Return the (X, Y) coordinate for the center point of the cell that contains the specified text.  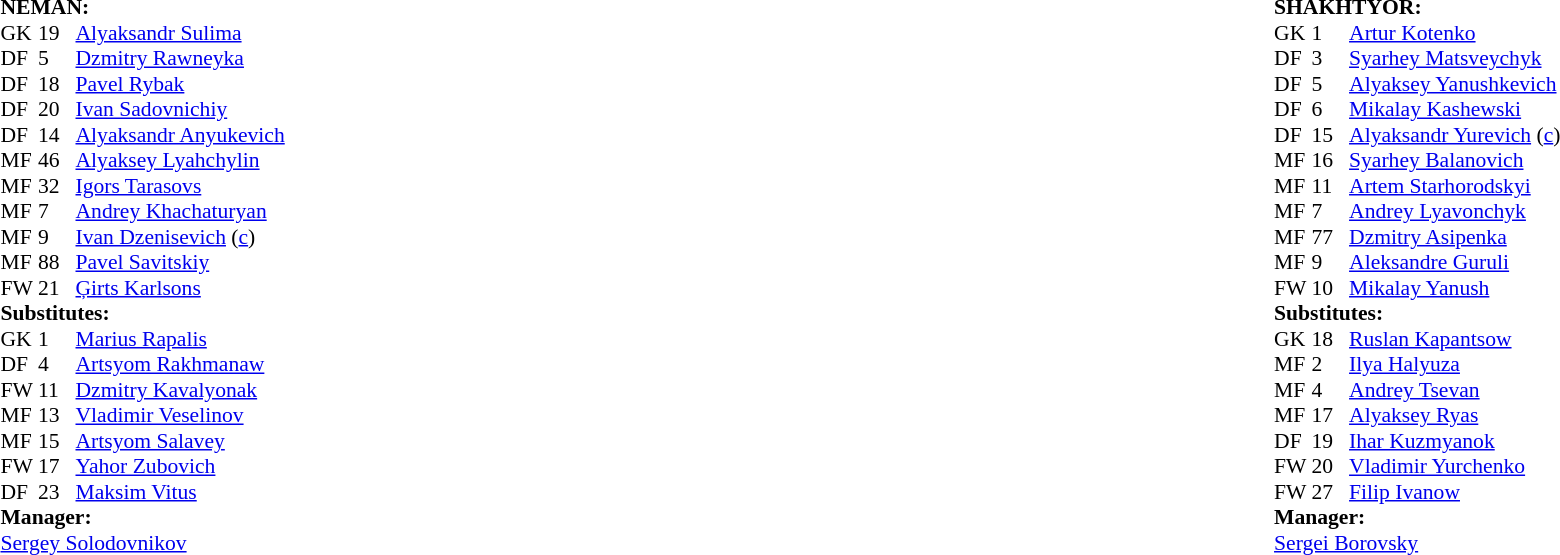
Artsyom Salavey (180, 441)
Artem Starhorodskyi (1454, 186)
Alyaksandr Sulima (180, 33)
Syarhey Balanovich (1454, 161)
Vladimir Veselinov (180, 415)
14 (57, 135)
Alyaksey Ryas (1454, 415)
Filip Ivanow (1454, 492)
Ģirts Karlsons (180, 288)
Ivan Sadovnichiy (180, 109)
Alyaksandr Anyukevich (180, 135)
Artsyom Rakhmanaw (180, 365)
27 (1331, 492)
Ruslan Kapantsow (1454, 339)
Pavel Rybak (180, 84)
Andrey Lyavonchyk (1454, 211)
Ivan Dzenisevich (c) (180, 237)
Dzmitry Rawneyka (180, 59)
77 (1331, 237)
Dzmitry Asipenka (1454, 237)
32 (57, 186)
Andrey Khachaturyan (180, 211)
46 (57, 161)
Dzmitry Kavalyonak (180, 390)
Alyaksey Yanushkevich (1454, 84)
Maksim Vitus (180, 492)
Alyaksey Lyahchylin (180, 161)
3 (1331, 59)
16 (1331, 161)
Vladimir Yurchenko (1454, 467)
Mikalay Yanush (1454, 288)
Ihar Kuzmyanok (1454, 441)
88 (57, 263)
Marius Rapalis (180, 339)
Aleksandre Guruli (1454, 263)
Pavel Savitskiy (180, 263)
Syarhey Matsveychyk (1454, 59)
10 (1331, 288)
Yahor Zubovich (180, 467)
13 (57, 415)
Andrey Tsevan (1454, 390)
Mikalay Kashewski (1454, 109)
6 (1331, 109)
23 (57, 492)
Ilya Halyuza (1454, 365)
Artur Kotenko (1454, 33)
21 (57, 288)
2 (1331, 365)
Alyaksandr Yurevich (c) (1454, 135)
Igors Tarasovs (180, 186)
